Detect which cell encompasses the target text, then output its [X, Y] center coordinate. 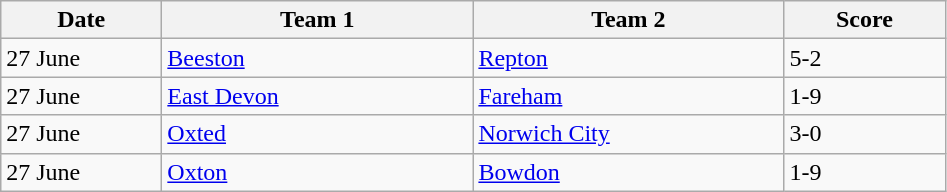
Date [82, 20]
Oxton [318, 172]
Beeston [318, 58]
Norwich City [628, 134]
Repton [628, 58]
East Devon [318, 96]
3-0 [864, 134]
Bowdon [628, 172]
5-2 [864, 58]
Oxted [318, 134]
Team 1 [318, 20]
Fareham [628, 96]
Team 2 [628, 20]
Score [864, 20]
